Output the (x, y) coordinate of the center of the cell containing the given text.  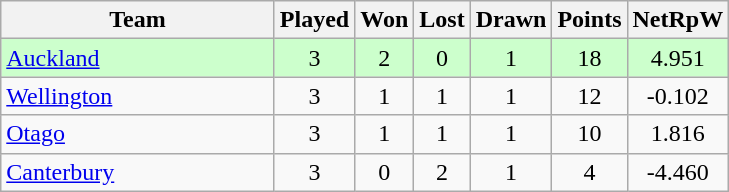
-4.460 (678, 172)
-0.102 (678, 96)
Drawn (511, 20)
4 (590, 172)
Won (384, 20)
Points (590, 20)
4.951 (678, 58)
Played (314, 20)
Lost (442, 20)
12 (590, 96)
10 (590, 134)
Otago (138, 134)
1.816 (678, 134)
Wellington (138, 96)
NetRpW (678, 20)
Canterbury (138, 172)
Team (138, 20)
Auckland (138, 58)
18 (590, 58)
